Find where the given text appears and provide that cell's center as [X, Y] coordinate. 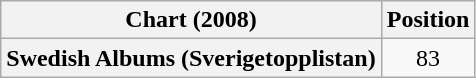
Chart (2008) [191, 20]
83 [428, 58]
Position [428, 20]
Swedish Albums (Sverigetopplistan) [191, 58]
